From the cell containing the given text, extract its center point as (x, y) coordinate. 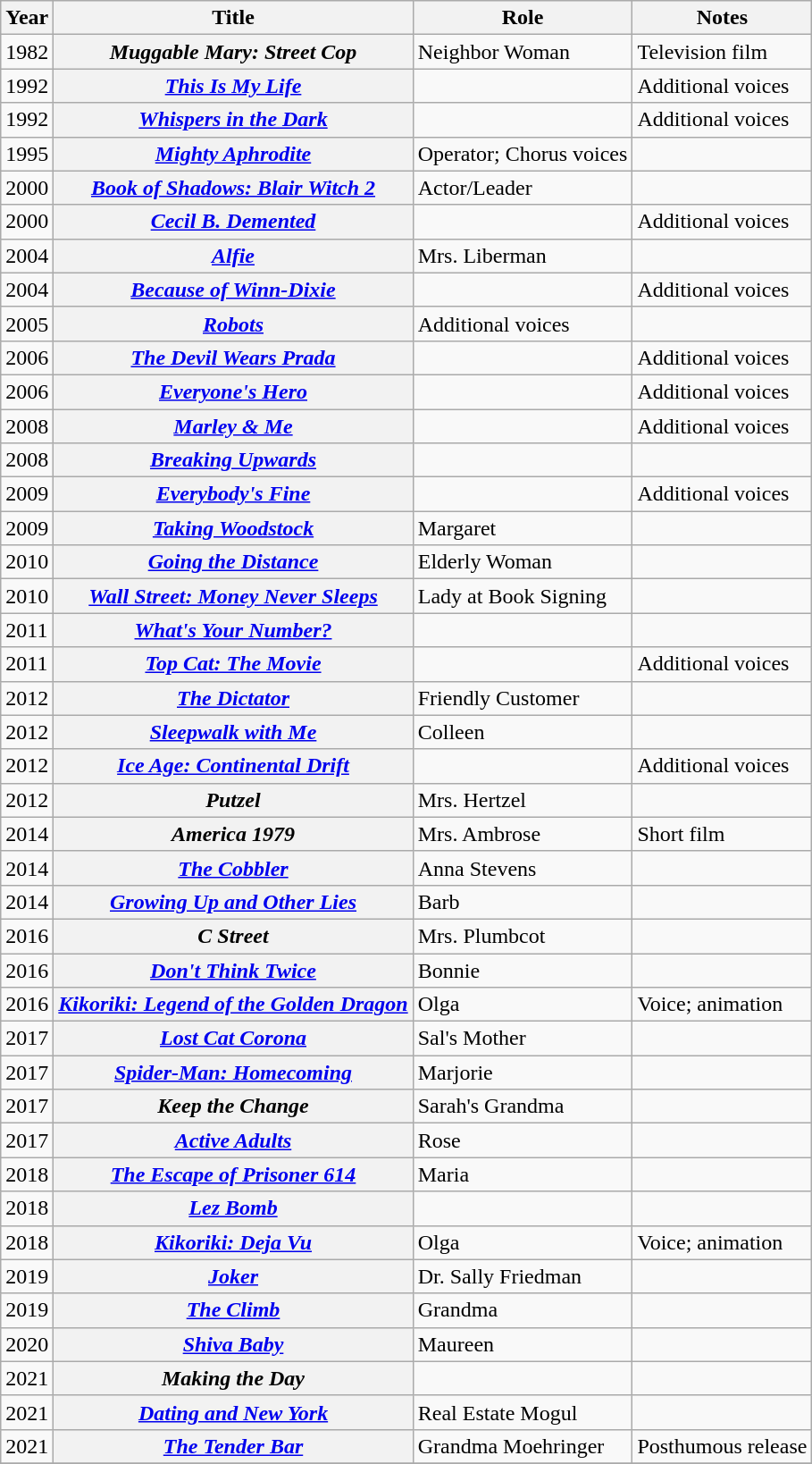
Growing Up and Other Lies (233, 902)
2005 (27, 324)
Kikoriki: Deja Vu (233, 1242)
Maureen (523, 1344)
Mrs. Ambrose (523, 834)
Sal's Mother (523, 1039)
The Dictator (233, 698)
Alfie (233, 256)
Ice Age: Continental Drift (233, 766)
Anna Stevens (523, 868)
Grandma Moehringer (523, 1446)
Top Cat: The Movie (233, 664)
Margaret (523, 528)
2020 (27, 1344)
Sarah's Grandma (523, 1106)
Rose (523, 1140)
Dr. Sally Friedman (523, 1276)
Mrs. Liberman (523, 256)
The Escape of Prisoner 614 (233, 1174)
Marjorie (523, 1073)
Everybody's Fine (233, 494)
Posthumous release (722, 1446)
Lost Cat Corona (233, 1039)
The Devil Wears Prada (233, 358)
Book of Shadows: Blair Witch 2 (233, 188)
Cecil B. Demented (233, 222)
Bonnie (523, 970)
The Cobbler (233, 868)
Maria (523, 1174)
What's Your Number? (233, 630)
Marley & Me (233, 426)
Muggable Mary: Street Cop (233, 52)
Spider-Man: Homecoming (233, 1073)
Whispers in the Dark (233, 120)
1982 (27, 52)
Lez Bomb (233, 1208)
America 1979 (233, 834)
Role (523, 18)
Notes (722, 18)
Mrs. Plumbcot (523, 936)
C Street (233, 936)
Friendly Customer (523, 698)
Mrs. Hertzel (523, 800)
The Climb (233, 1310)
This Is My Life (233, 86)
Actor/Leader (523, 188)
Robots (233, 324)
The Tender Bar (233, 1446)
Short film (722, 834)
Television film (722, 52)
Shiva Baby (233, 1344)
Taking Woodstock (233, 528)
Real Estate Mogul (523, 1412)
Colleen (523, 732)
Year (27, 18)
Grandma (523, 1310)
Sleepwalk with Me (233, 732)
Breaking Upwards (233, 460)
Making the Day (233, 1378)
Keep the Change (233, 1106)
1995 (27, 154)
Don't Think Twice (233, 970)
Because of Winn-Dixie (233, 290)
Title (233, 18)
Kikoriki: Legend of the Golden Dragon (233, 1005)
Joker (233, 1276)
Lady at Book Signing (523, 596)
Neighbor Woman (523, 52)
Operator; Chorus voices (523, 154)
Active Adults (233, 1140)
Everyone's Hero (233, 391)
Barb (523, 902)
Wall Street: Money Never Sleeps (233, 596)
Mighty Aphrodite (233, 154)
Dating and New York (233, 1412)
Going the Distance (233, 562)
Elderly Woman (523, 562)
Putzel (233, 800)
